Find where the given text appears and provide that cell's center as (X, Y) coordinate. 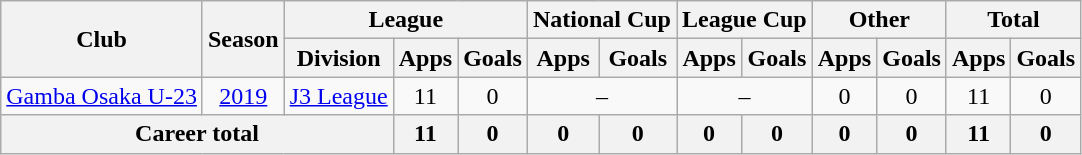
League (406, 20)
Total (1013, 20)
Club (102, 39)
Division (338, 58)
Career total (197, 134)
2019 (243, 96)
League Cup (744, 20)
J3 League (338, 96)
Other (879, 20)
National Cup (602, 20)
Season (243, 39)
Gamba Osaka U-23 (102, 96)
